Capture the cell that displays the provided text and extract its [X, Y] central coordinate. 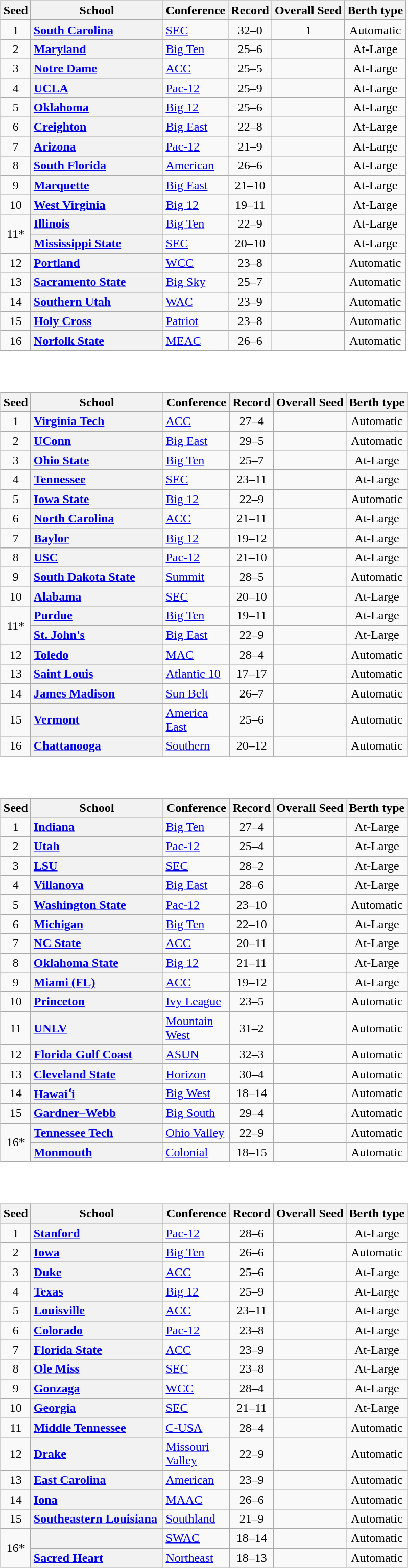
Alabama [97, 596]
Florida State [97, 1350]
17–17 [252, 674]
Princeton [97, 1002]
Utah [97, 847]
Iowa State [97, 499]
Stanford [97, 1233]
SWAC [196, 1538]
Mountain West [196, 1028]
22–10 [252, 924]
Mississippi State [97, 243]
Colorado [97, 1330]
Southern [196, 746]
Virginia Tech [97, 421]
WAC [196, 302]
C-USA [196, 1427]
Tennessee [97, 480]
South Florida [97, 166]
Duke [97, 1272]
Maryland [97, 49]
NC State [97, 943]
James Madison [97, 693]
26–7 [252, 693]
South Carolina [97, 30]
Louisville [97, 1311]
Monmouth [97, 1152]
LSU [97, 866]
Saint Louis [97, 674]
East Carolina [97, 1480]
Chattanooga [97, 746]
Illinois [97, 224]
18–13 [252, 1558]
South Dakota State [97, 577]
Michigan [97, 924]
Arizona [97, 146]
Big Sky [196, 282]
Indiana [97, 827]
Ole Miss [97, 1369]
America East [196, 719]
UNLV [97, 1028]
Iona [97, 1500]
UConn [97, 441]
30–4 [252, 1074]
Big West [196, 1093]
Northeast [196, 1558]
Patriot [196, 321]
Ivy League [196, 1002]
Georgia [97, 1408]
25–4 [252, 847]
Sacred Heart [97, 1558]
Portland [97, 263]
23–10 [252, 905]
Sun Belt [196, 693]
Vermont [97, 719]
West Virginia [97, 205]
Sacramento State [97, 282]
Purdue [97, 616]
Washington State [97, 905]
Oklahoma State [97, 963]
Toledo [97, 655]
18–15 [252, 1152]
20–11 [252, 943]
29–5 [252, 441]
Tennessee Tech [97, 1133]
Colonial [196, 1152]
Southern Utah [97, 302]
Hawaiʻi [97, 1093]
Texas [97, 1291]
UCLA [97, 88]
Oklahoma [97, 108]
28–5 [252, 577]
Creighton [97, 127]
31–2 [252, 1028]
Baylor [97, 538]
Ohio State [97, 460]
North Carolina [97, 518]
Gonzaga [97, 1388]
St. John's [97, 635]
Ohio Valley [196, 1133]
Summit [196, 577]
MAAC [196, 1500]
Norfolk State [97, 340]
ASUN [196, 1054]
32–3 [252, 1054]
USC [97, 557]
Gardner–Webb [97, 1113]
Middle Tennessee [97, 1427]
Southeastern Louisiana [97, 1519]
Miami (FL) [97, 982]
Florida Gulf Coast [97, 1054]
Drake [97, 1453]
Marquette [97, 185]
25–5 [250, 68]
Cleveland State [97, 1074]
Notre Dame [97, 68]
MEAC [196, 340]
Atlantic 10 [196, 674]
23–5 [252, 1002]
MAC [196, 655]
32–0 [250, 30]
Missouri Valley [196, 1453]
20–12 [252, 746]
Villanova [97, 885]
28–2 [252, 866]
Holy Cross [97, 321]
Horizon [196, 1074]
Iowa [97, 1253]
29–4 [252, 1113]
22–8 [250, 127]
Southland [196, 1519]
Big South [196, 1113]
